Output the (X, Y) coordinate of the center of the cell containing the given text.  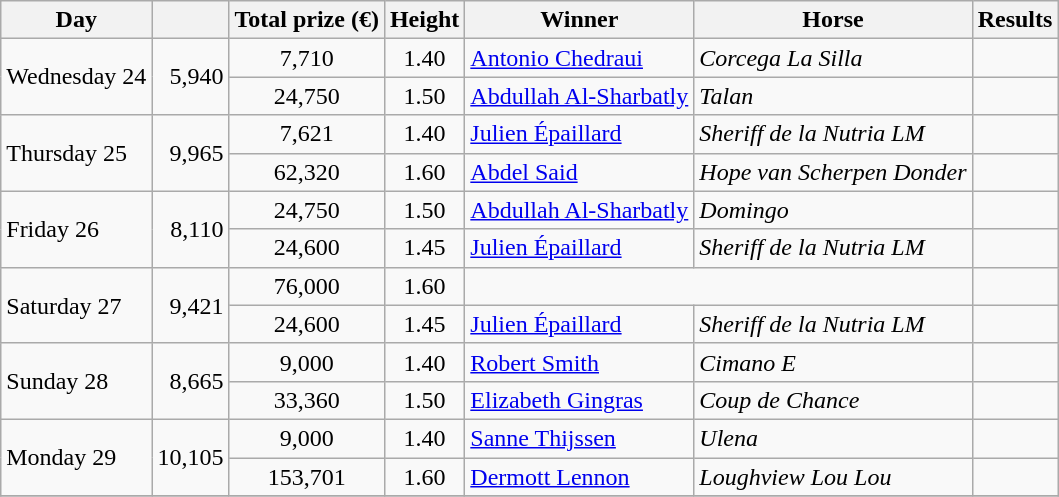
9,965 (190, 153)
153,701 (306, 477)
Hope van Scherpen Donder (833, 172)
Domingo (833, 210)
76,000 (306, 286)
62,320 (306, 172)
Elizabeth Gingras (580, 400)
Loughview Lou Lou (833, 477)
Dermott Lennon (580, 477)
Wednesday 24 (76, 77)
7,621 (306, 134)
Antonio Chedraui (580, 58)
8,665 (190, 381)
7,710 (306, 58)
10,105 (190, 457)
9,421 (190, 305)
Talan (833, 96)
Height (424, 20)
Corcega La Silla (833, 58)
Winner (580, 20)
Monday 29 (76, 457)
5,940 (190, 77)
Cimano E (833, 362)
Results (1015, 20)
Robert Smith (580, 362)
Total prize (€) (306, 20)
Sanne Thijssen (580, 438)
Sunday 28 (76, 381)
Horse (833, 20)
Saturday 27 (76, 305)
Thursday 25 (76, 153)
Abdel Said (580, 172)
Day (76, 20)
8,110 (190, 229)
33,360 (306, 400)
Coup de Chance (833, 400)
Ulena (833, 438)
Friday 26 (76, 229)
